Search for the cell housing the specified text and yield its [X, Y] center coordinate. 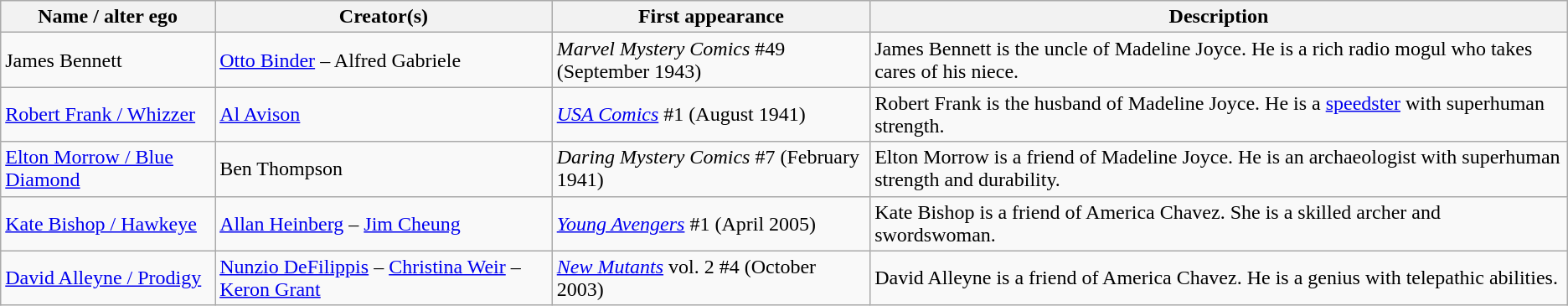
Otto Binder – Alfred Gabriele [384, 60]
Al Avison [384, 114]
Description [1220, 17]
New Mutants vol. 2 #4 (October 2003) [710, 278]
Creator(s) [384, 17]
David Alleyne is a friend of America Chavez. He is a genius with telepathic abilities. [1220, 278]
Daring Mystery Comics #7 (February 1941) [710, 169]
Robert Frank is the husband of Madeline Joyce. He is a speedster with superhuman strength. [1220, 114]
Ben Thompson [384, 169]
Kate Bishop is a friend of America Chavez. She is a skilled archer and swordswoman. [1220, 223]
David Alleyne / Prodigy [108, 278]
Young Avengers #1 (April 2005) [710, 223]
Elton Morrow / Blue Diamond [108, 169]
USA Comics #1 (August 1941) [710, 114]
First appearance [710, 17]
Robert Frank / Whizzer [108, 114]
Marvel Mystery Comics #49 (September 1943) [710, 60]
Nunzio DeFilippis – Christina Weir – Keron Grant [384, 278]
James Bennett [108, 60]
Name / alter ego [108, 17]
James Bennett is the uncle of Madeline Joyce. He is a rich radio mogul who takes cares of his niece. [1220, 60]
Allan Heinberg – Jim Cheung [384, 223]
Kate Bishop / Hawkeye [108, 223]
Elton Morrow is a friend of Madeline Joyce. He is an archaeologist with superhuman strength and durability. [1220, 169]
